Identify which cell holds the provided text, then report its [X, Y] central coordinate. 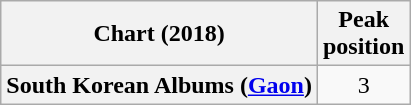
Chart (2018) [160, 34]
South Korean Albums (Gaon) [160, 85]
Peak position [363, 34]
3 [363, 85]
